Provide the (x, y) coordinate of the cell's center where the given text is located.  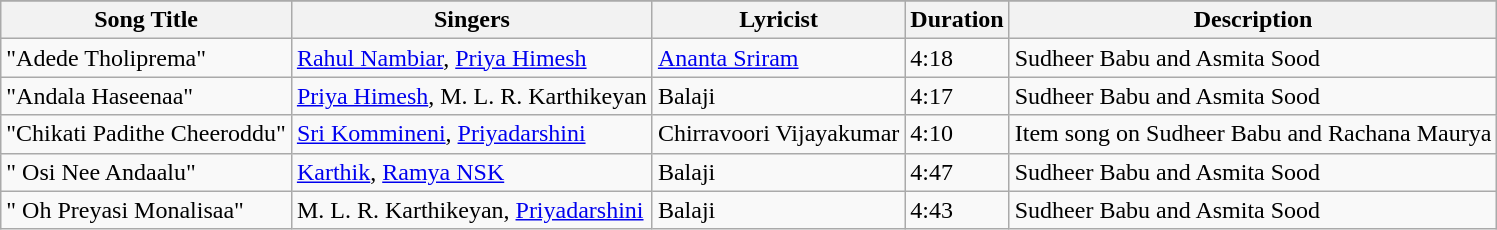
4:18 (957, 58)
Description (1253, 20)
" Oh Preyasi Monalisaa" (146, 210)
Duration (957, 20)
Item song on Sudheer Babu and Rachana Maurya (1253, 134)
Priya Himesh, M. L. R. Karthikeyan (472, 96)
Song Title (146, 20)
Sri Kommineni, Priyadarshini (472, 134)
Chirravoori Vijayakumar (778, 134)
"Adede Tholiprema" (146, 58)
M. L. R. Karthikeyan, Priyadarshini (472, 210)
Ananta Sriram (778, 58)
4:17 (957, 96)
Karthik, Ramya NSK (472, 172)
"Chikati Padithe Cheeroddu" (146, 134)
" Osi Nee Andaalu" (146, 172)
4:10 (957, 134)
Lyricist (778, 20)
Rahul Nambiar, Priya Himesh (472, 58)
Singers (472, 20)
4:47 (957, 172)
"Andala Haseenaa" (146, 96)
4:43 (957, 210)
